Return (X, Y) of the center of cell containing provided text 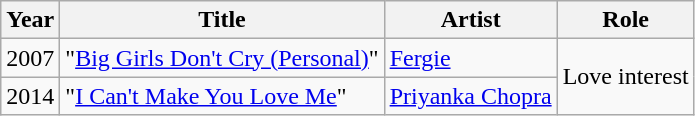
Priyanka Chopra (470, 96)
Title (222, 20)
"I Can't Make You Love Me" (222, 96)
Year (30, 20)
Love interest (626, 77)
Artist (470, 20)
"Big Girls Don't Cry (Personal)" (222, 58)
2007 (30, 58)
Role (626, 20)
Fergie (470, 58)
2014 (30, 96)
